Find where the given text appears and provide that cell's center as [x, y] coordinate. 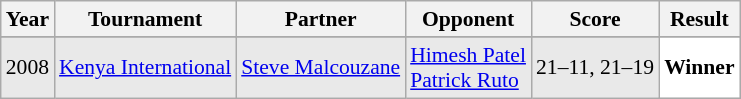
Kenya International [145, 68]
Result [700, 19]
Opponent [468, 19]
Winner [700, 68]
Partner [320, 19]
Tournament [145, 19]
2008 [28, 68]
21–11, 21–19 [595, 68]
Steve Malcouzane [320, 68]
Year [28, 19]
Himesh Patel Patrick Ruto [468, 68]
Score [595, 19]
